Return the (x, y) coordinate for the center point of the cell that contains the specified text.  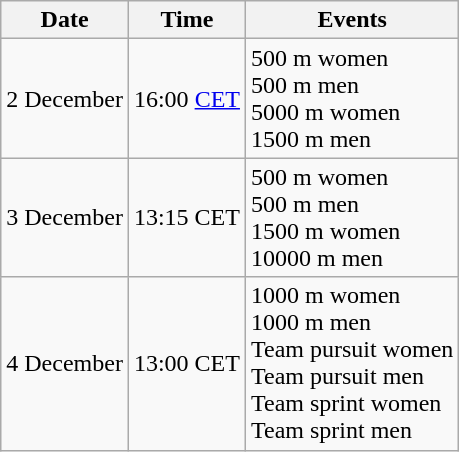
Events (352, 20)
Time (186, 20)
4 December (65, 364)
1000 m women1000 m menTeam pursuit womenTeam pursuit menTeam sprint womenTeam sprint men (352, 364)
16:00 CET (186, 98)
13:15 CET (186, 218)
500 m women500 m men5000 m women1500 m men (352, 98)
Date (65, 20)
3 December (65, 218)
13:00 CET (186, 364)
500 m women500 m men1500 m women10000 m men (352, 218)
2 December (65, 98)
